Scan for the cell matching the given text and deliver its (x, y) coordinate at center. 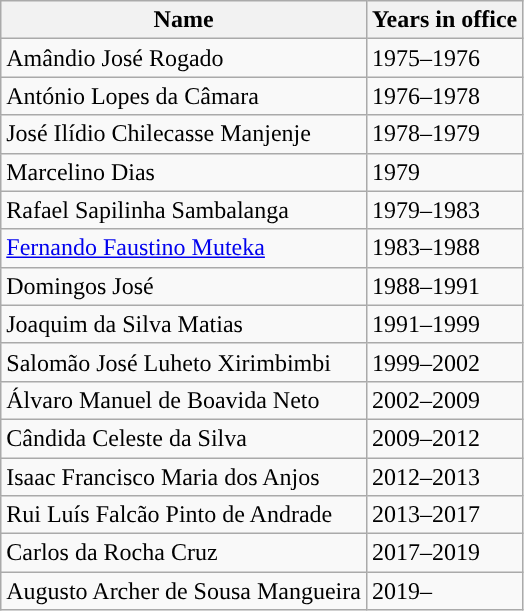
Salomão José Luheto Xirimbimbi (184, 362)
1999–2002 (444, 362)
2017–2019 (444, 553)
Augusto Archer de Sousa Mangueira (184, 591)
1991–1999 (444, 324)
José Ilídio Chilecasse Manjenje (184, 134)
2013–2017 (444, 515)
Cândida Celeste da Silva (184, 438)
Years in office (444, 20)
2002–2009 (444, 400)
1975–1976 (444, 58)
2012–2013 (444, 477)
1983–1988 (444, 248)
2019– (444, 591)
Fernando Faustino Muteka (184, 248)
Amândio José Rogado (184, 58)
1979 (444, 172)
1979–1983 (444, 210)
Álvaro Manuel de Boavida Neto (184, 400)
Joaquim da Silva Matias (184, 324)
1976–1978 (444, 96)
1978–1979 (444, 134)
2009–2012 (444, 438)
Marcelino Dias (184, 172)
António Lopes da Câmara (184, 96)
Rafael Sapilinha Sambalanga (184, 210)
Rui Luís Falcão Pinto de Andrade (184, 515)
Name (184, 20)
Domingos José (184, 286)
1988–1991 (444, 286)
Carlos da Rocha Cruz (184, 553)
Isaac Francisco Maria dos Anjos (184, 477)
